Identify which cell holds the provided text, then report its [X, Y] central coordinate. 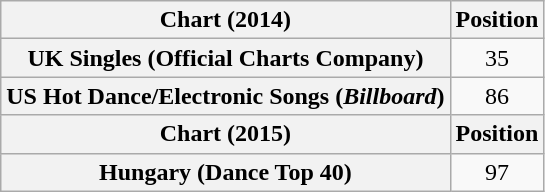
Chart (2014) [226, 20]
35 [497, 58]
US Hot Dance/Electronic Songs (Billboard) [226, 96]
Hungary (Dance Top 40) [226, 172]
97 [497, 172]
UK Singles (Official Charts Company) [226, 58]
Chart (2015) [226, 134]
86 [497, 96]
